For the text-containing cell, return its midpoint in (x, y) coordinate format. 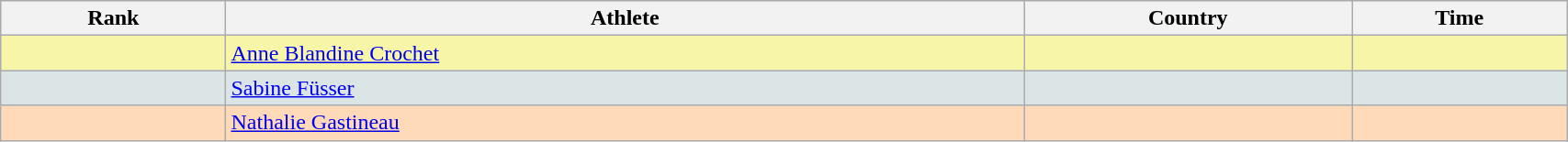
Time (1460, 18)
Rank (114, 18)
Athlete (625, 18)
Sabine Füsser (625, 88)
Anne Blandine Crochet (625, 53)
Nathalie Gastineau (625, 123)
Country (1189, 18)
